Locate the cell with the specified text and output its (x, y) center coordinate. 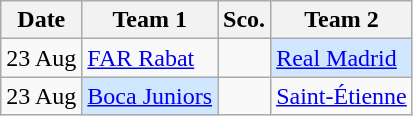
FAR Rabat (150, 58)
Boca Juniors (150, 96)
Date (42, 20)
Real Madrid (342, 58)
Team 2 (342, 20)
Sco. (244, 20)
Saint-Étienne (342, 96)
Team 1 (150, 20)
